Provide the (X, Y) coordinate of the cell's center where the given text is located.  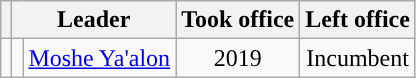
Moshe Ya'alon (100, 58)
Took office (238, 20)
2019 (238, 58)
Incumbent (358, 58)
Leader (94, 20)
Left office (358, 20)
